From the cell containing the given text, extract its center point as (X, Y) coordinate. 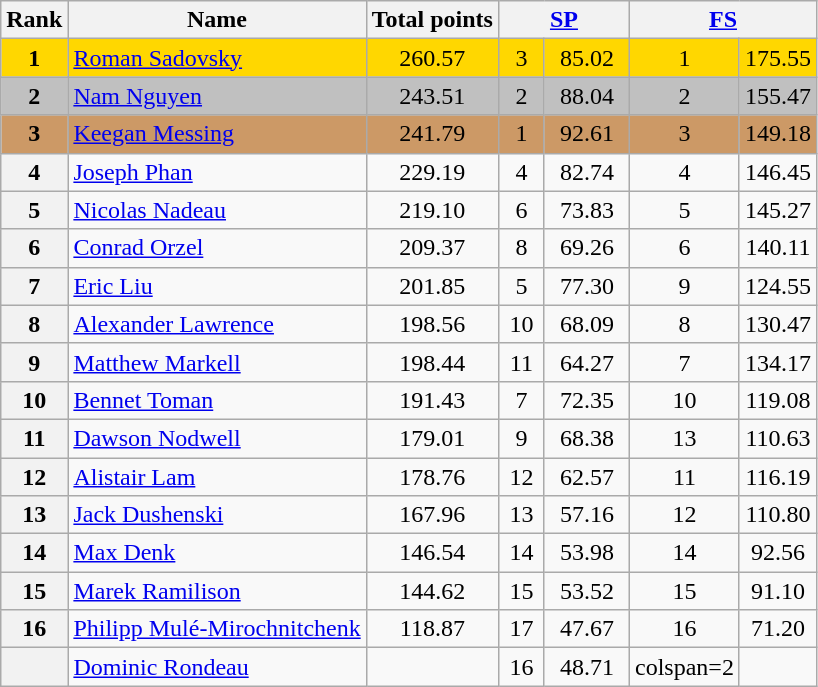
82.74 (586, 172)
73.83 (586, 210)
260.57 (432, 58)
Total points (432, 20)
116.19 (778, 477)
198.56 (432, 324)
124.55 (778, 286)
191.43 (432, 400)
72.35 (586, 400)
Bennet Toman (217, 400)
Nam Nguyen (217, 96)
Jack Dushenski (217, 515)
53.52 (586, 591)
167.96 (432, 515)
241.79 (432, 134)
Max Denk (217, 553)
146.45 (778, 172)
144.62 (432, 591)
229.19 (432, 172)
Alexander Lawrence (217, 324)
62.57 (586, 477)
68.38 (586, 438)
Rank (34, 20)
Nicolas Nadeau (217, 210)
198.44 (432, 362)
SP (564, 20)
77.30 (586, 286)
118.87 (432, 629)
91.10 (778, 591)
92.56 (778, 553)
Joseph Phan (217, 172)
134.17 (778, 362)
Alistair Lam (217, 477)
Keegan Messing (217, 134)
155.47 (778, 96)
Marek Ramilison (217, 591)
110.63 (778, 438)
48.71 (586, 667)
57.16 (586, 515)
71.20 (778, 629)
64.27 (586, 362)
Name (217, 20)
69.26 (586, 248)
Matthew Markell (217, 362)
175.55 (778, 58)
179.01 (432, 438)
Eric Liu (217, 286)
119.08 (778, 400)
Philipp Mulé-Mirochnitchenk (217, 629)
17 (521, 629)
130.47 (778, 324)
47.67 (586, 629)
92.61 (586, 134)
colspan=2 (685, 667)
68.09 (586, 324)
178.76 (432, 477)
146.54 (432, 553)
140.11 (778, 248)
Dawson Nodwell (217, 438)
145.27 (778, 210)
Conrad Orzel (217, 248)
FS (724, 20)
219.10 (432, 210)
110.80 (778, 515)
85.02 (586, 58)
209.37 (432, 248)
149.18 (778, 134)
Roman Sadovsky (217, 58)
201.85 (432, 286)
53.98 (586, 553)
88.04 (586, 96)
Dominic Rondeau (217, 667)
243.51 (432, 96)
